Return [X, Y] of the center of cell containing provided text 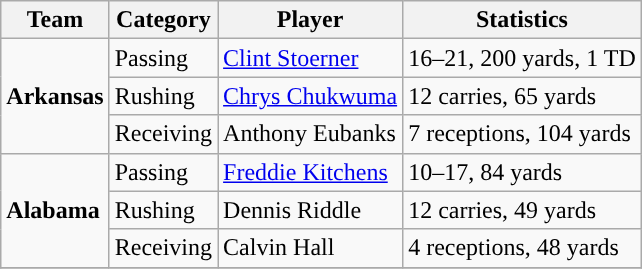
Calvin Hall [310, 248]
Dennis Riddle [310, 210]
Arkansas [55, 96]
10–17, 84 yards [522, 172]
7 receptions, 104 yards [522, 134]
Clint Stoerner [310, 58]
12 carries, 49 yards [522, 210]
Team [55, 20]
12 carries, 65 yards [522, 96]
Chrys Chukwuma [310, 96]
Alabama [55, 210]
Category [163, 20]
16–21, 200 yards, 1 TD [522, 58]
Statistics [522, 20]
Freddie Kitchens [310, 172]
Anthony Eubanks [310, 134]
4 receptions, 48 yards [522, 248]
Player [310, 20]
